Output the [x, y] coordinate of the center of the cell containing the given text.  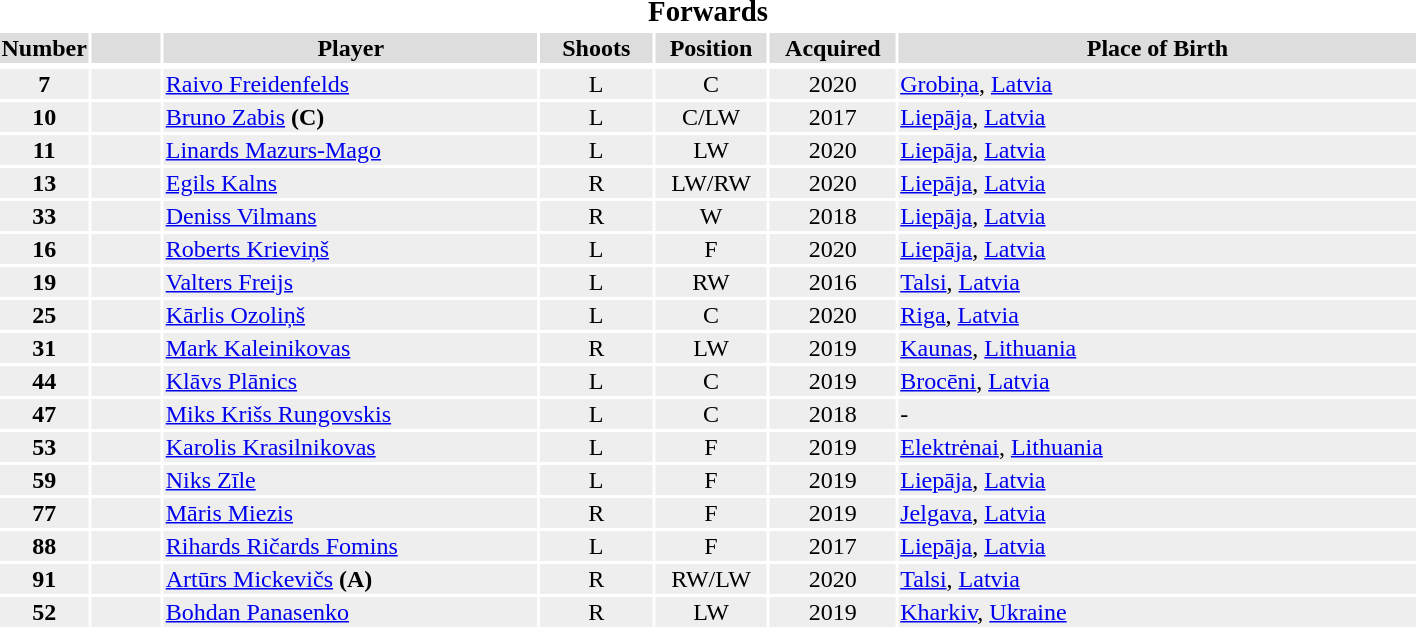
77 [44, 513]
Miks Krišs Rungovskis [350, 414]
Egils Kalns [350, 183]
10 [44, 117]
Elektrėnai, Lithuania [1158, 447]
Place of Birth [1158, 48]
Deniss Vilmans [350, 216]
59 [44, 480]
47 [44, 414]
Position [711, 48]
16 [44, 249]
Valters Freijs [350, 282]
11 [44, 150]
Acquired [833, 48]
88 [44, 546]
Raivo Freidenfelds [350, 84]
25 [44, 315]
Brocēni, Latvia [1158, 381]
Shoots [596, 48]
2016 [833, 282]
44 [44, 381]
19 [44, 282]
Artūrs Mickevičs (A) [350, 579]
Mark Kaleinikovas [350, 348]
31 [44, 348]
Kaunas, Lithuania [1158, 348]
Māris Miezis [350, 513]
Jelgava, Latvia [1158, 513]
RW/LW [711, 579]
LW/RW [711, 183]
91 [44, 579]
Rihards Ričards Fomins [350, 546]
Kharkiv, Ukraine [1158, 612]
7 [44, 84]
Bohdan Panasenko [350, 612]
Klāvs Plānics [350, 381]
52 [44, 612]
Karolis Krasilnikovas [350, 447]
Player [350, 48]
W [711, 216]
Grobiņa, Latvia [1158, 84]
C/LW [711, 117]
Roberts Krieviņš [350, 249]
Bruno Zabis (C) [350, 117]
Riga, Latvia [1158, 315]
Linards Mazurs-Mago [350, 150]
- [1158, 414]
13 [44, 183]
Niks Zīle [350, 480]
33 [44, 216]
Number [44, 48]
Kārlis Ozoliņš [350, 315]
RW [711, 282]
53 [44, 447]
